Detect which cell encompasses the target text, then output its (X, Y) center coordinate. 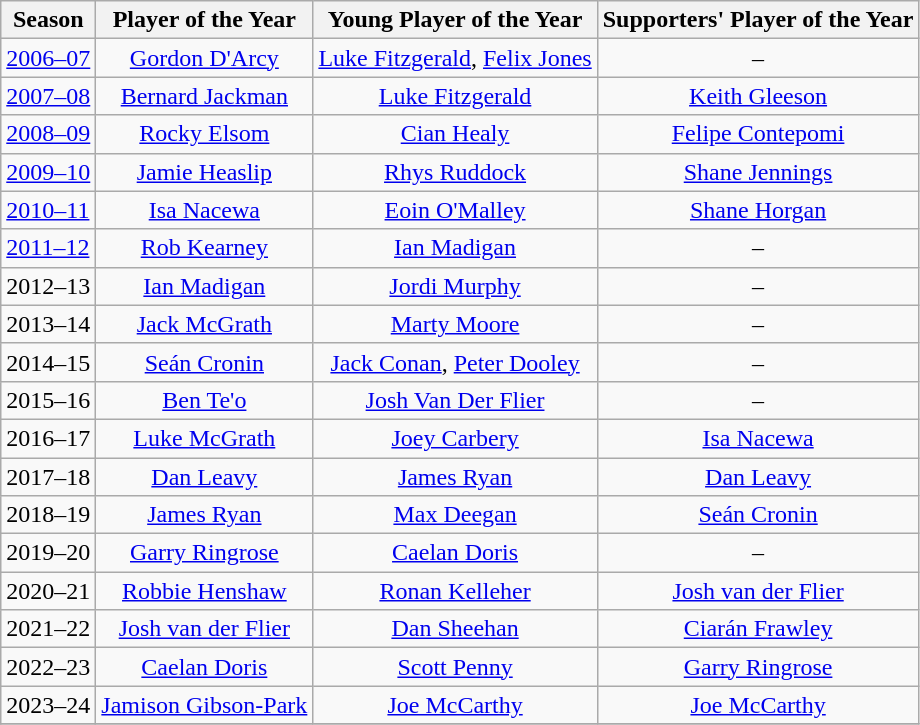
Jack Conan, Peter Dooley (455, 362)
Supporters' Player of the Year (758, 20)
2014–15 (48, 362)
Cian Healy (455, 134)
Ciarán Frawley (758, 629)
Marty Moore (455, 324)
Jamison Gibson-Park (204, 705)
Felipe Contepomi (758, 134)
Jack McGrath (204, 324)
Jamie Heaslip (204, 172)
Eoin O'Malley (455, 210)
2016–17 (48, 438)
Keith Gleeson (758, 96)
2023–24 (48, 705)
2009–10 (48, 172)
Scott Penny (455, 667)
Jordi Murphy (455, 286)
Joey Carbery (455, 438)
Rob Kearney (204, 248)
2010–11 (48, 210)
Luke Fitzgerald, Felix Jones (455, 58)
Max Deegan (455, 515)
Ronan Kelleher (455, 591)
Shane Jennings (758, 172)
2019–20 (48, 553)
2012–13 (48, 286)
Bernard Jackman (204, 96)
Player of the Year (204, 20)
Gordon D'Arcy (204, 58)
2018–19 (48, 515)
2011–12 (48, 248)
2007–08 (48, 96)
Josh Van Der Flier (455, 400)
2021–22 (48, 629)
Rhys Ruddock (455, 172)
2020–21 (48, 591)
Young Player of the Year (455, 20)
Season (48, 20)
Ben Te'o (204, 400)
Robbie Henshaw (204, 591)
2015–16 (48, 400)
2013–14 (48, 324)
2008–09 (48, 134)
2017–18 (48, 477)
Luke Fitzgerald (455, 96)
Dan Sheehan (455, 629)
2022–23 (48, 667)
Luke McGrath (204, 438)
2006–07 (48, 58)
Rocky Elsom (204, 134)
Shane Horgan (758, 210)
